Locate the cell with the specified text and output its [x, y] center coordinate. 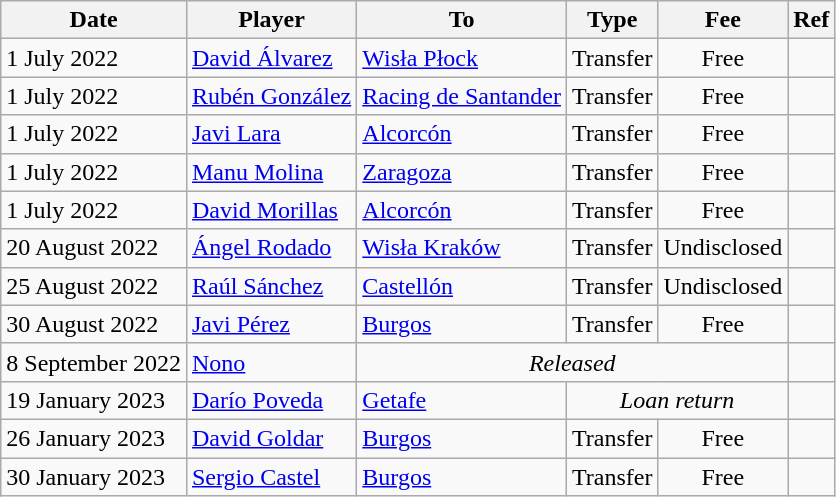
Castellón [462, 286]
To [462, 20]
19 January 2023 [94, 400]
Type [612, 20]
25 August 2022 [94, 286]
Racing de Santander [462, 96]
Player [271, 20]
Zaragoza [462, 172]
8 September 2022 [94, 362]
Nono [271, 362]
Ref [812, 20]
Wisła Płock [462, 58]
Javi Pérez [271, 324]
David Álvarez [271, 58]
Ángel Rodado [271, 248]
Wisła Kraków [462, 248]
David Goldar [271, 438]
Fee [723, 20]
Javi Lara [271, 134]
Getafe [462, 400]
Manu Molina [271, 172]
26 January 2023 [94, 438]
Raúl Sánchez [271, 286]
30 January 2023 [94, 477]
30 August 2022 [94, 324]
Date [94, 20]
David Morillas [271, 210]
Loan return [676, 400]
Darío Poveda [271, 400]
Rubén González [271, 96]
20 August 2022 [94, 248]
Sergio Castel [271, 477]
Released [572, 362]
